Search for the cell housing the specified text and yield its [x, y] center coordinate. 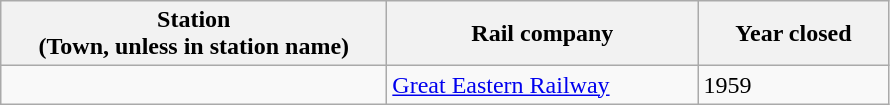
Station(Town, unless in station name) [194, 34]
1959 [794, 85]
Year closed [794, 34]
Rail company [542, 34]
Great Eastern Railway [542, 85]
